Output the (x, y) coordinate of the center of the cell containing the given text.  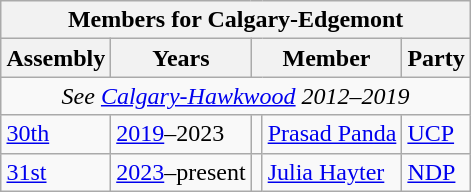
Julia Hayter (332, 172)
Party (436, 58)
Members for Calgary-Edgemont (236, 20)
UCP (436, 134)
31st (56, 172)
2019–2023 (181, 134)
Assembly (56, 58)
See Calgary-Hawkwood 2012–2019 (236, 96)
2023–present (181, 172)
Member (326, 58)
NDP (436, 172)
Prasad Panda (332, 134)
30th (56, 134)
Years (181, 58)
